Return [x, y] of the center of cell containing provided text 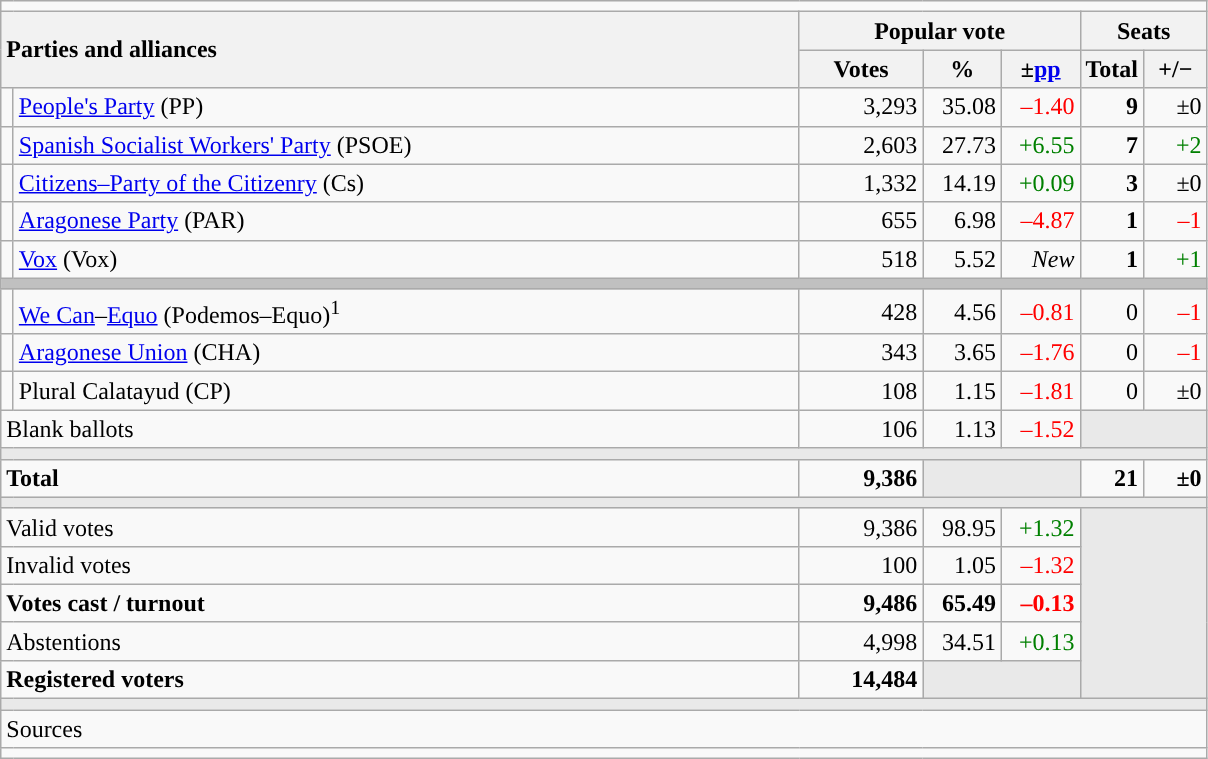
–1.52 [1040, 429]
1.05 [962, 565]
+0.13 [1040, 641]
1.13 [962, 429]
+1 [1176, 259]
New [1040, 259]
+0.09 [1040, 183]
Plural Calatayud (CP) [406, 391]
3 [1112, 183]
±pp [1040, 69]
Spanish Socialist Workers' Party (PSOE) [406, 145]
Registered voters [400, 679]
21 [1112, 478]
343 [861, 353]
518 [861, 259]
–1.76 [1040, 353]
7 [1112, 145]
+1.32 [1040, 527]
Valid votes [400, 527]
6.98 [962, 221]
Vox (Vox) [406, 259]
9 [1112, 107]
27.73 [962, 145]
35.08 [962, 107]
+6.55 [1040, 145]
Sources [604, 729]
Seats [1144, 31]
Votes [861, 69]
Votes cast / turnout [400, 603]
2,603 [861, 145]
34.51 [962, 641]
428 [861, 312]
14,484 [861, 679]
98.95 [962, 527]
1,332 [861, 183]
1.15 [962, 391]
14.19 [962, 183]
–1.32 [1040, 565]
–4.87 [1040, 221]
Popular vote [940, 31]
–0.81 [1040, 312]
+2 [1176, 145]
–1.81 [1040, 391]
Invalid votes [400, 565]
Blank ballots [400, 429]
3.65 [962, 353]
% [962, 69]
9,486 [861, 603]
65.49 [962, 603]
–0.13 [1040, 603]
+/− [1176, 69]
–1.40 [1040, 107]
5.52 [962, 259]
100 [861, 565]
Citizens–Party of the Citizenry (Cs) [406, 183]
Aragonese Union (CHA) [406, 353]
People's Party (PP) [406, 107]
Parties and alliances [400, 50]
4.56 [962, 312]
Aragonese Party (PAR) [406, 221]
655 [861, 221]
4,998 [861, 641]
108 [861, 391]
106 [861, 429]
We Can–Equo (Podemos–Equo)1 [406, 312]
3,293 [861, 107]
Abstentions [400, 641]
